Scan for the cell matching the given text and deliver its (X, Y) coordinate at center. 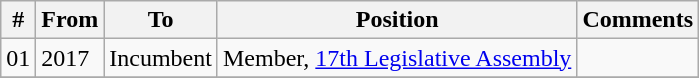
Comments (638, 20)
# (18, 20)
Position (396, 20)
2017 (70, 58)
From (70, 20)
Incumbent (161, 58)
01 (18, 58)
Member, 17th Legislative Assembly (396, 58)
To (161, 20)
